Scan for the cell matching the given text and deliver its [X, Y] coordinate at center. 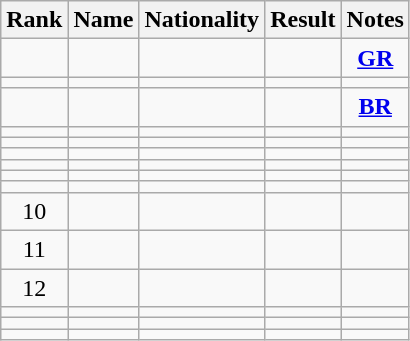
Rank [34, 20]
10 [34, 211]
GR [375, 58]
Nationality [202, 20]
11 [34, 249]
Notes [375, 20]
Result [303, 20]
BR [375, 107]
Name [104, 20]
12 [34, 287]
